Output the [x, y] coordinate of the center of the cell containing the given text.  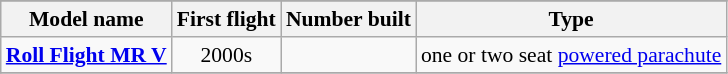
2000s [226, 55]
Type [571, 19]
Number built [348, 19]
Roll Flight MR V [86, 55]
First flight [226, 19]
Model name [86, 19]
one or two seat powered parachute [571, 55]
